Search for the cell housing the specified text and yield its [x, y] center coordinate. 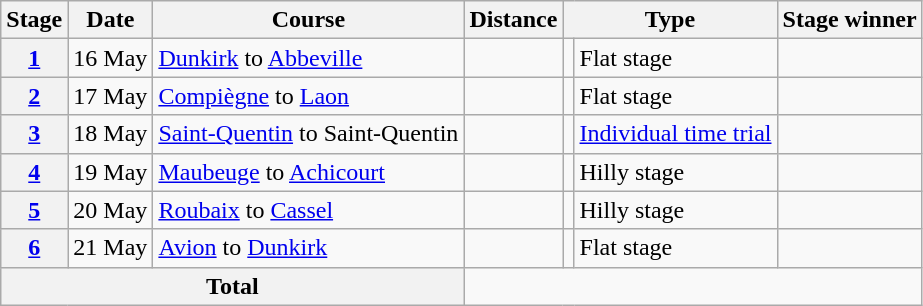
6 [34, 248]
Stage [34, 20]
4 [34, 172]
Individual time trial [676, 134]
Roubaix to Cassel [308, 210]
Course [308, 20]
21 May [110, 248]
Maubeuge to Achicourt [308, 172]
2 [34, 96]
18 May [110, 134]
Total [232, 286]
16 May [110, 58]
1 [34, 58]
Avion to Dunkirk [308, 248]
3 [34, 134]
17 May [110, 96]
Type [670, 20]
Date [110, 20]
Dunkirk to Abbeville [308, 58]
Saint-Quentin to Saint-Quentin [308, 134]
5 [34, 210]
Stage winner [850, 20]
20 May [110, 210]
Compiègne to Laon [308, 96]
19 May [110, 172]
Distance [514, 20]
